Capture the cell that displays the provided text and extract its (x, y) central coordinate. 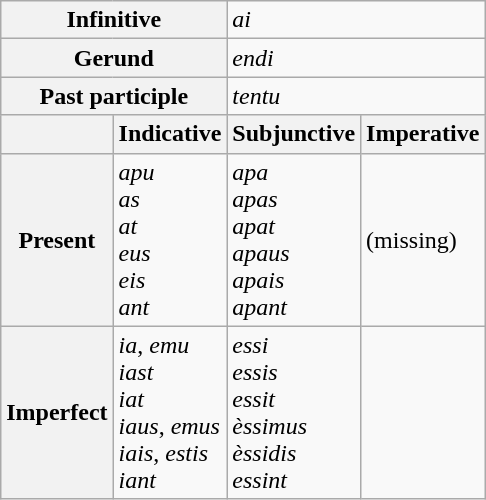
endi (356, 58)
(missing) (423, 240)
Gerund (114, 58)
ia, emuiastiatiaus, emusiais, estisiant (170, 412)
Imperative (423, 134)
essiessisessitèssimusèssidisessint (294, 412)
Imperfect (57, 412)
ai (356, 20)
Past participle (114, 96)
tentu (356, 96)
Infinitive (114, 20)
Subjunctive (294, 134)
Indicative (170, 134)
Present (57, 240)
apaapasapatapausapaisapant (294, 240)
apuasateuseisant (170, 240)
